Determine the [X, Y] coordinate at the center of the cell enclosing the given text.  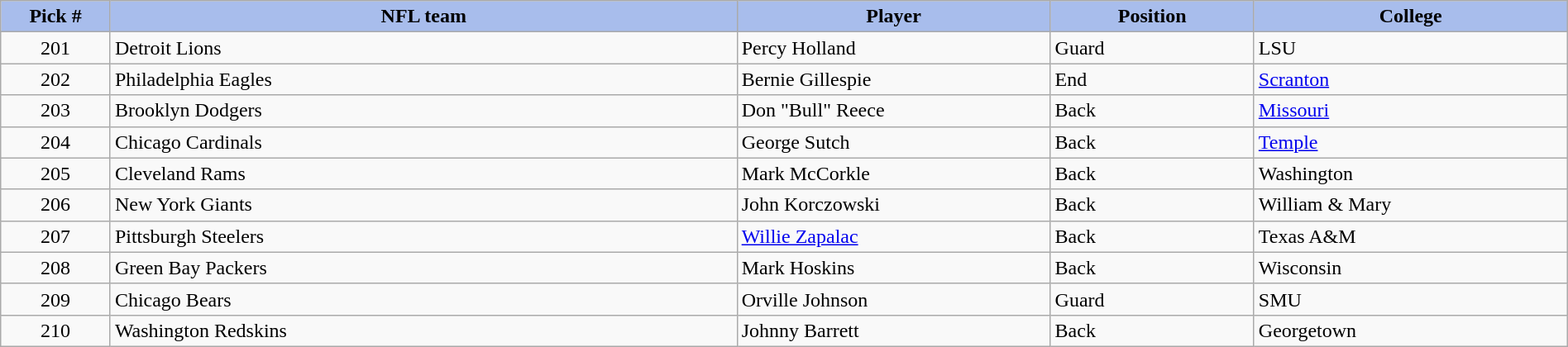
206 [56, 205]
Bernie Gillespie [893, 79]
Cleveland Rams [423, 173]
Scranton [1411, 79]
Pittsburgh Steelers [423, 236]
Mark Hoskins [893, 268]
William & Mary [1411, 205]
Position [1152, 17]
Missouri [1411, 111]
Chicago Cardinals [423, 142]
Washington [1411, 173]
Brooklyn Dodgers [423, 111]
Orville Johnson [893, 299]
Mark McCorkle [893, 173]
205 [56, 173]
SMU [1411, 299]
203 [56, 111]
NFL team [423, 17]
Wisconsin [1411, 268]
Don "Bull" Reece [893, 111]
LSU [1411, 48]
209 [56, 299]
New York Giants [423, 205]
207 [56, 236]
Johnny Barrett [893, 330]
204 [56, 142]
Willie Zapalac [893, 236]
Philadelphia Eagles [423, 79]
Pick # [56, 17]
Detroit Lions [423, 48]
Chicago Bears [423, 299]
Washington Redskins [423, 330]
Texas A&M [1411, 236]
210 [56, 330]
College [1411, 17]
201 [56, 48]
Percy Holland [893, 48]
Temple [1411, 142]
Georgetown [1411, 330]
208 [56, 268]
Player [893, 17]
End [1152, 79]
George Sutch [893, 142]
John Korczowski [893, 205]
202 [56, 79]
Green Bay Packers [423, 268]
